Provide the (X, Y) coordinate of the cell's center where the given text is located.  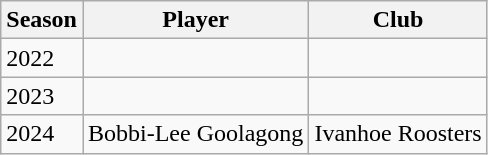
Bobbi-Lee Goolagong (195, 134)
Ivanhoe Roosters (398, 134)
2022 (42, 58)
2024 (42, 134)
Player (195, 20)
2023 (42, 96)
Club (398, 20)
Season (42, 20)
